Search for the cell housing the specified text and yield its (x, y) center coordinate. 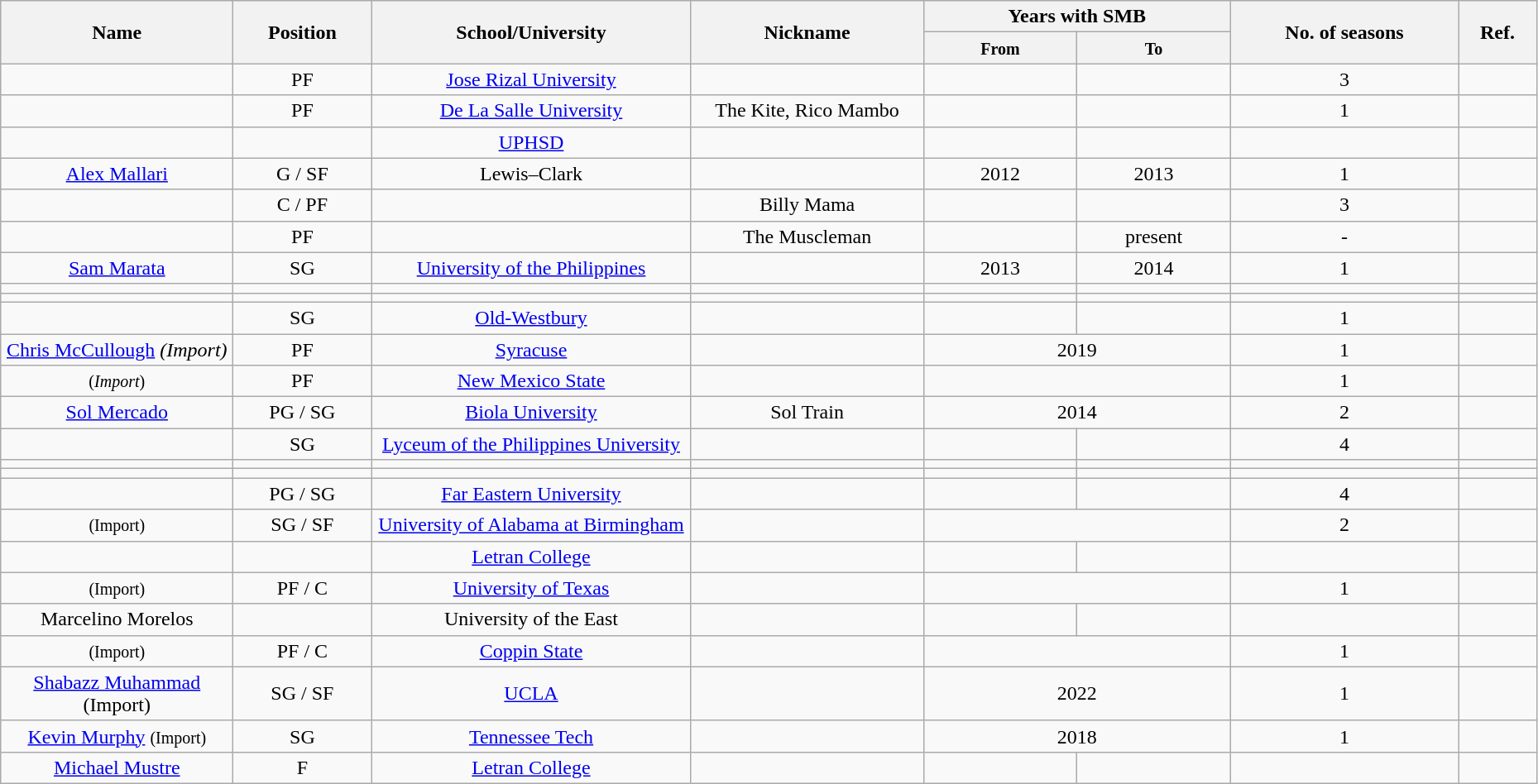
UPHSD (531, 142)
Chris McCullough (Import) (117, 350)
University of the East (531, 619)
Marcelino Morelos (117, 619)
Old-Westbury (531, 318)
New Mexico State (531, 381)
To (1154, 48)
Coppin State (531, 651)
- (1344, 237)
Sol Train (807, 413)
Shabazz Muhammad (Import) (117, 693)
From (1000, 48)
present (1154, 237)
Lewis–Clark (531, 174)
Years with SMB (1077, 17)
Far Eastern University (531, 494)
Position (303, 32)
C / PF (303, 205)
G / SF (303, 174)
Lyceum of the Philippines University (531, 444)
2022 (1077, 693)
De La Salle University (531, 111)
2019 (1077, 350)
Sam Marata (117, 268)
Michael Mustre (117, 767)
Alex Mallari (117, 174)
The Kite, Rico Mambo (807, 111)
F (303, 767)
Jose Rizal University (531, 79)
University of the Philippines (531, 268)
Kevin Murphy (Import) (117, 736)
UCLA (531, 693)
School/University (531, 32)
The Muscleman (807, 237)
Name (117, 32)
2012 (1000, 174)
Ref. (1497, 32)
University of Alabama at Birmingham (531, 525)
Biola University (531, 413)
University of Texas (531, 588)
Tennessee Tech (531, 736)
Syracuse (531, 350)
Sol Mercado (117, 413)
No. of seasons (1344, 32)
Billy Mama (807, 205)
2018 (1077, 736)
Nickname (807, 32)
